Search for the cell housing the specified text and yield its (x, y) center coordinate. 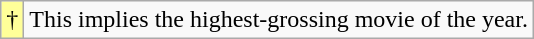
This implies the highest-grossing movie of the year. (279, 20)
† (12, 20)
